Pinpoint the cell where the given text exists, returning its (X, Y) midpoint coordinate. 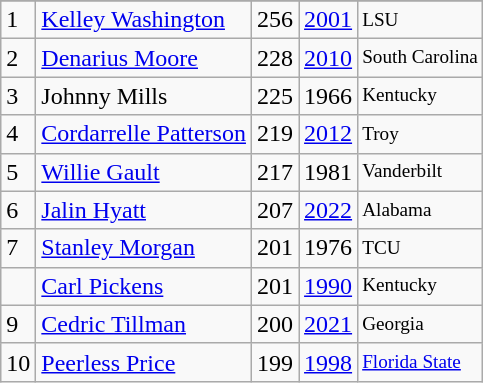
217 (274, 172)
1981 (328, 172)
Kelley Washington (144, 20)
2010 (328, 58)
199 (274, 362)
Peerless Price (144, 362)
Willie Gault (144, 172)
Georgia (420, 324)
2022 (328, 210)
South Carolina (420, 58)
Jalin Hyatt (144, 210)
LSU (420, 20)
Cordarrelle Patterson (144, 134)
Denarius Moore (144, 58)
5 (18, 172)
10 (18, 362)
2001 (328, 20)
Troy (420, 134)
6 (18, 210)
7 (18, 248)
2012 (328, 134)
219 (274, 134)
228 (274, 58)
225 (274, 96)
Florida State (420, 362)
Cedric Tillman (144, 324)
256 (274, 20)
1990 (328, 286)
3 (18, 96)
TCU (420, 248)
Stanley Morgan (144, 248)
207 (274, 210)
4 (18, 134)
9 (18, 324)
1966 (328, 96)
Carl Pickens (144, 286)
200 (274, 324)
Johnny Mills (144, 96)
1976 (328, 248)
2 (18, 58)
Vanderbilt (420, 172)
2021 (328, 324)
Alabama (420, 210)
1998 (328, 362)
1 (18, 20)
